Return [X, Y] of the center of cell containing provided text 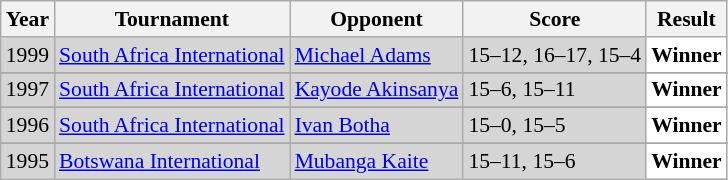
15–6, 15–11 [554, 90]
1996 [28, 126]
Tournament [172, 19]
1995 [28, 162]
Opponent [377, 19]
Michael Adams [377, 55]
15–11, 15–6 [554, 162]
Kayode Akinsanya [377, 90]
1999 [28, 55]
Ivan Botha [377, 126]
Botswana International [172, 162]
Year [28, 19]
Score [554, 19]
15–0, 15–5 [554, 126]
Mubanga Kaite [377, 162]
Result [686, 19]
1997 [28, 90]
15–12, 16–17, 15–4 [554, 55]
